Identify which cell holds the provided text, then report its [X, Y] central coordinate. 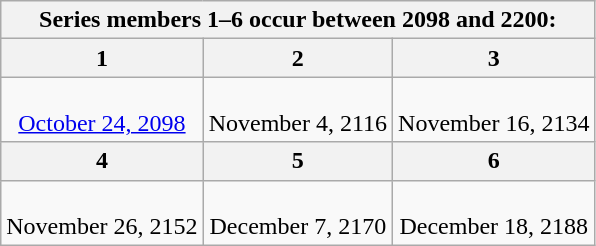
1 [102, 58]
November 4, 2116 [298, 110]
6 [494, 161]
4 [102, 161]
5 [298, 161]
December 7, 2170 [298, 212]
2 [298, 58]
December 18, 2188 [494, 212]
November 26, 2152 [102, 212]
3 [494, 58]
November 16, 2134 [494, 110]
October 24, 2098 [102, 110]
Series members 1–6 occur between 2098 and 2200: [298, 20]
